Capture the cell that displays the provided text and extract its (X, Y) central coordinate. 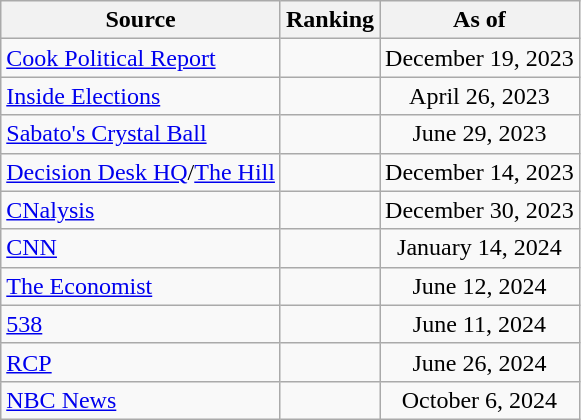
Inside Elections (141, 96)
As of (480, 20)
June 29, 2023 (480, 134)
Decision Desk HQ/The Hill (141, 172)
April 26, 2023 (480, 96)
Cook Political Report (141, 58)
538 (141, 324)
October 6, 2024 (480, 400)
December 14, 2023 (480, 172)
Source (141, 20)
CNN (141, 248)
January 14, 2024 (480, 248)
December 30, 2023 (480, 210)
December 19, 2023 (480, 58)
June 11, 2024 (480, 324)
Sabato's Crystal Ball (141, 134)
June 12, 2024 (480, 286)
RCP (141, 362)
Ranking (330, 20)
CNalysis (141, 210)
The Economist (141, 286)
June 26, 2024 (480, 362)
NBC News (141, 400)
